Output the [X, Y] coordinate of the center of the cell containing the given text.  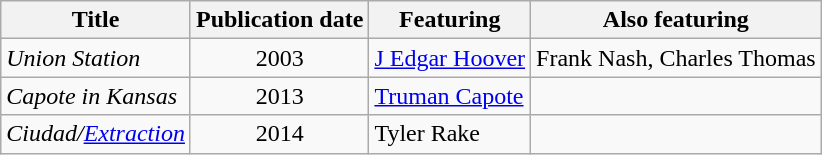
Ciudad/Extraction [96, 134]
Frank Nash, Charles Thomas [676, 58]
J Edgar Hoover [450, 58]
2013 [279, 96]
Title [96, 20]
Tyler Rake [450, 134]
2014 [279, 134]
Featuring [450, 20]
Truman Capote [450, 96]
Union Station [96, 58]
Also featuring [676, 20]
2003 [279, 58]
Capote in Kansas [96, 96]
Publication date [279, 20]
